Pinpoint the cell where the given text exists, returning its (x, y) midpoint coordinate. 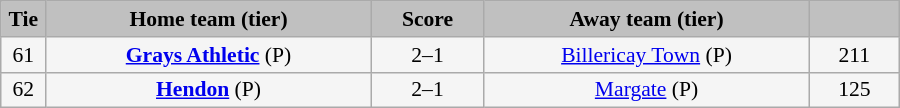
62 (24, 90)
Score (427, 19)
Home team (tier) (209, 19)
Away team (tier) (647, 19)
Margate (P) (647, 90)
211 (854, 55)
Hendon (P) (209, 90)
Tie (24, 19)
61 (24, 55)
Grays Athletic (P) (209, 55)
Billericay Town (P) (647, 55)
125 (854, 90)
